Search for the cell housing the specified text and yield its (x, y) center coordinate. 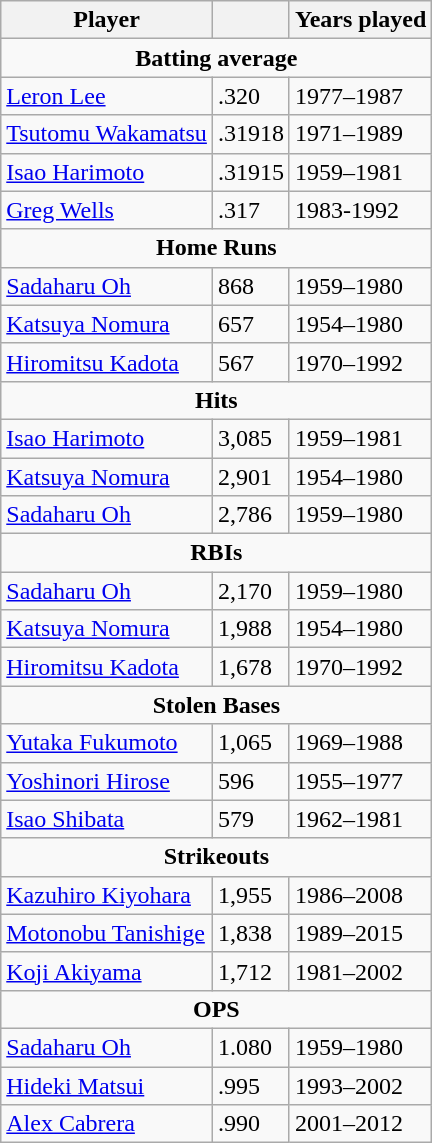
.995 (250, 1085)
1989–2015 (360, 933)
1986–2008 (360, 895)
Leron Lee (107, 96)
1955–1977 (360, 781)
1,065 (250, 743)
1981–2002 (360, 971)
Yutaka Fukumoto (107, 743)
1,838 (250, 933)
1,988 (250, 629)
Home Runs (216, 248)
Koji Akiyama (107, 971)
.317 (250, 210)
Alex Cabrera (107, 1124)
OPS (216, 1009)
1.080 (250, 1047)
Hideki Matsui (107, 1085)
1977–1987 (360, 96)
RBIs (216, 553)
2,786 (250, 515)
2,170 (250, 591)
Batting average (216, 58)
868 (250, 286)
Kazuhiro Kiyohara (107, 895)
Years played (360, 20)
1971–1989 (360, 134)
Player (107, 20)
1,678 (250, 667)
Strikeouts (216, 857)
3,085 (250, 438)
Isao Shibata (107, 819)
Stolen Bases (216, 705)
Motonobu Tanishige (107, 933)
.31918 (250, 134)
2001–2012 (360, 1124)
1962–1981 (360, 819)
.990 (250, 1124)
Greg Wells (107, 210)
567 (250, 362)
Hits (216, 400)
.31915 (250, 172)
596 (250, 781)
Yoshinori Hirose (107, 781)
1969–1988 (360, 743)
2,901 (250, 477)
1993–2002 (360, 1085)
1983-1992 (360, 210)
1,955 (250, 895)
657 (250, 324)
579 (250, 819)
1,712 (250, 971)
Tsutomu Wakamatsu (107, 134)
.320 (250, 96)
